Search for the cell housing the specified text and yield its [X, Y] center coordinate. 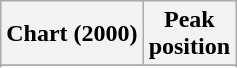
Peakposition [189, 34]
Chart (2000) [72, 34]
